Find where the given text appears and provide that cell's center as (x, y) coordinate. 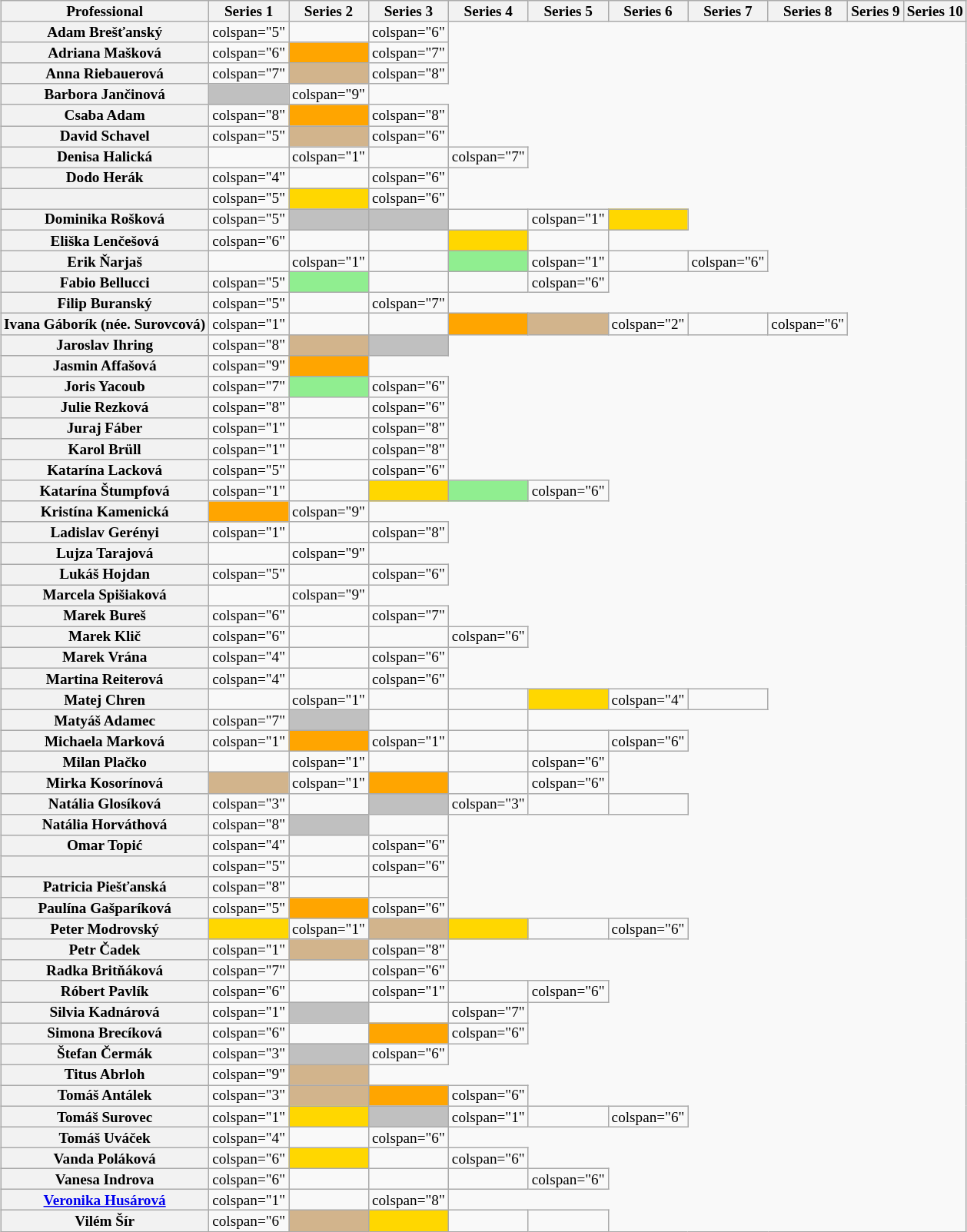
Omar Topić (105, 845)
Tomáš Antálek (105, 1096)
Series 8 (808, 11)
Tomáš Uváček (105, 1137)
Series 6 (648, 11)
Mirka Kosorínová (105, 782)
Peter Modrovský (105, 928)
Julie Rezková (105, 407)
Martina Reiterová (105, 678)
Róbert Pavlík (105, 991)
Joris Yacoub (105, 386)
Jasmin Affašová (105, 366)
Matyáš Adamec (105, 721)
Marek Bureš (105, 616)
Filip Buranský (105, 303)
Veronika Husárová (105, 1200)
Ivana Gáborík (née. Surovcová) (105, 324)
Series 3 (408, 11)
Eliška Lenčešová (105, 240)
Ladislav Gerényi (105, 532)
Matej Chren (105, 699)
Natália Horváthová (105, 824)
Milan Plačko (105, 762)
Katarína Lacková (105, 470)
Kristína Kamenická (105, 512)
Series 1 (249, 11)
Katarína Štumpfová (105, 490)
Natália Glosíková (105, 804)
Csaba Adam (105, 115)
Marek Klič (105, 636)
David Schavel (105, 137)
Dominika Rošková (105, 220)
Juraj Fáber (105, 429)
Štefan Čermák (105, 1054)
Titus Abrloh (105, 1074)
Silvia Kadnárová (105, 1013)
Marcela Spišiaková (105, 595)
Karol Brüll (105, 449)
Adriana Mašková (105, 52)
Barbora Jančinová (105, 94)
Paulína Gašparíková (105, 908)
Lujza Tarajová (105, 553)
Series 5 (568, 11)
Lukáš Hojdan (105, 575)
Vilém Šír (105, 1220)
Radka Britňáková (105, 970)
Michaela Marková (105, 741)
Fabio Bellucci (105, 283)
Denisa Halická (105, 157)
Jaroslav Ihring (105, 344)
Series 4 (488, 11)
Erik Ňarjaš (105, 261)
Professional (105, 11)
Adam Brešťanský (105, 32)
Series 9 (876, 11)
Vanesa Indrova (105, 1179)
Vanda Poláková (105, 1157)
colspan="2" (648, 324)
Marek Vrána (105, 658)
Series 10 (935, 11)
Patricia Piešťanská (105, 887)
Series 2 (329, 11)
Simona Brecíková (105, 1033)
Petr Čadek (105, 950)
Series 7 (728, 11)
Anna Riebauerová (105, 74)
Tomáš Surovec (105, 1116)
Dodo Herák (105, 178)
